Identify which cell holds the provided text, then report its [X, Y] central coordinate. 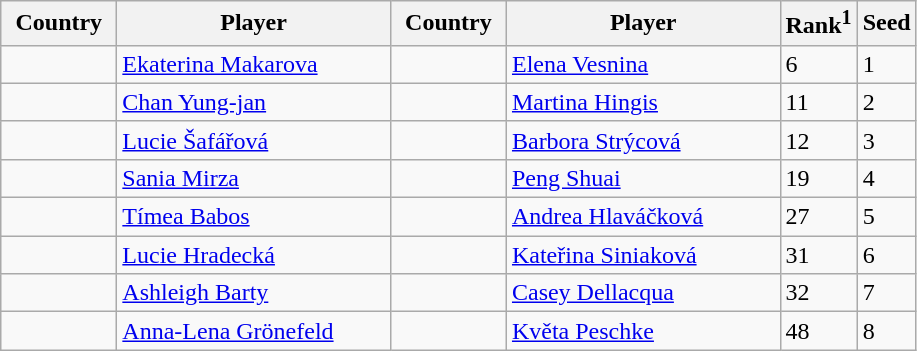
11 [818, 102]
48 [818, 331]
2 [886, 102]
Ekaterina Makarova [254, 64]
Rank1 [818, 24]
Martina Hingis [643, 102]
3 [886, 140]
Květa Peschke [643, 331]
32 [818, 293]
Chan Yung-jan [254, 102]
Seed [886, 24]
Andrea Hlaváčková [643, 217]
8 [886, 331]
Anna-Lena Grönefeld [254, 331]
27 [818, 217]
4 [886, 178]
31 [818, 255]
Lucie Hradecká [254, 255]
Barbora Strýcová [643, 140]
Ashleigh Barty [254, 293]
7 [886, 293]
19 [818, 178]
Lucie Šafářová [254, 140]
Sania Mirza [254, 178]
Elena Vesnina [643, 64]
Casey Dellacqua [643, 293]
Tímea Babos [254, 217]
Peng Shuai [643, 178]
1 [886, 64]
12 [818, 140]
Kateřina Siniaková [643, 255]
5 [886, 217]
